Capture the cell that displays the provided text and extract its [x, y] central coordinate. 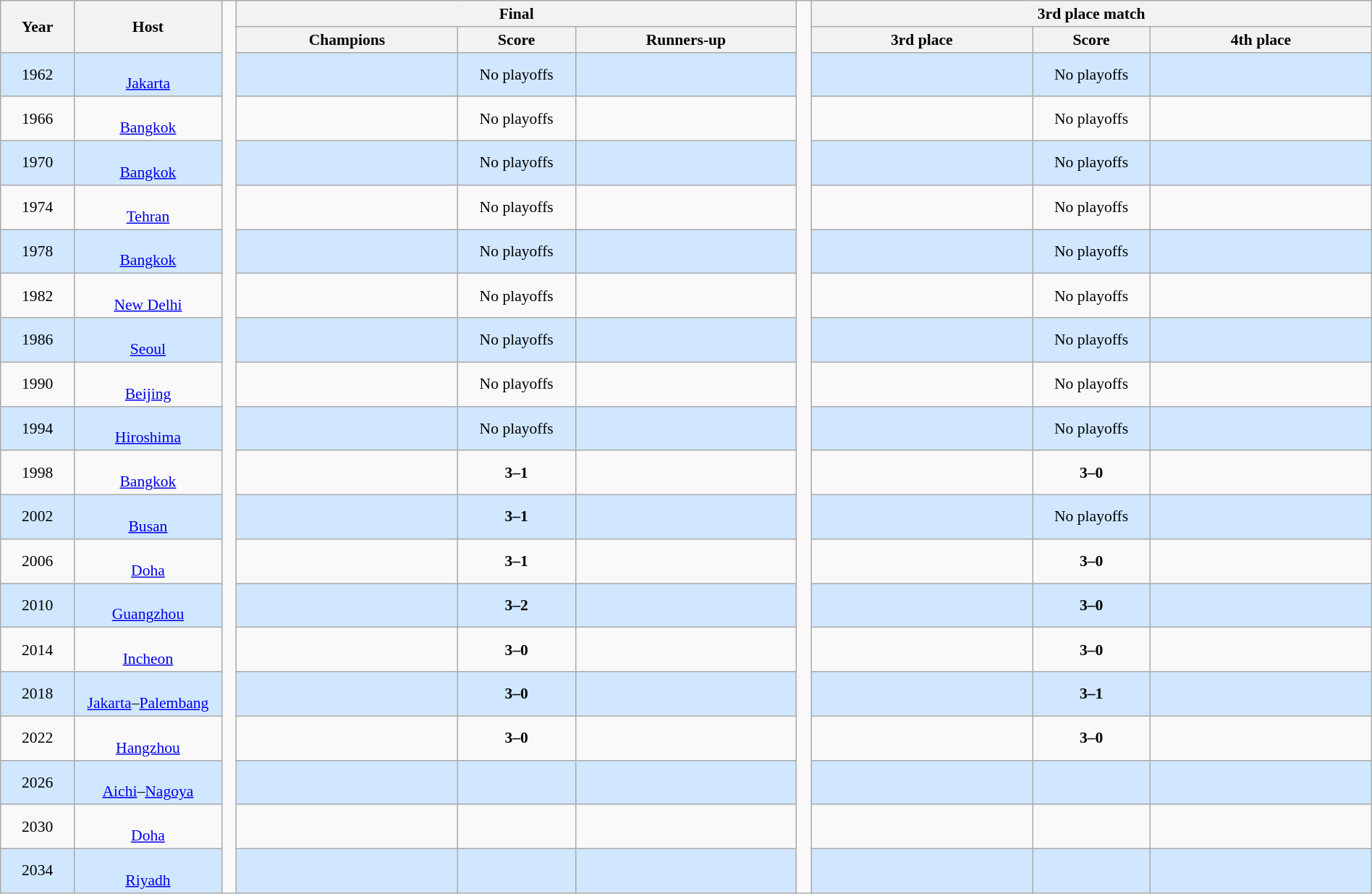
4th place [1261, 40]
Busan [148, 517]
2030 [38, 827]
Riyadh [148, 872]
Aichi–Nagoya [148, 782]
Final [517, 14]
Tehran [148, 207]
3rd place match [1091, 14]
2014 [38, 650]
Incheon [148, 650]
Beijing [148, 384]
Hiroshima [148, 429]
Jakarta [148, 74]
1978 [38, 252]
1986 [38, 340]
Jakarta–Palembang [148, 693]
Hangzhou [148, 738]
2022 [38, 738]
2034 [38, 872]
2002 [38, 517]
Seoul [148, 340]
1994 [38, 429]
2018 [38, 693]
1962 [38, 74]
2006 [38, 562]
Guangzhou [148, 605]
1990 [38, 384]
3–2 [517, 605]
2010 [38, 605]
Year [38, 26]
1982 [38, 295]
Host [148, 26]
2026 [38, 782]
3rd place [922, 40]
1966 [38, 119]
1998 [38, 473]
Runners-up [686, 40]
1974 [38, 207]
1970 [38, 164]
New Delhi [148, 295]
Champions [347, 40]
